Output the (X, Y) coordinate of the center of the cell containing the given text.  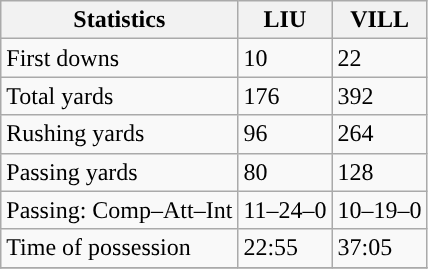
128 (380, 172)
10–19–0 (380, 210)
392 (380, 96)
Statistics (120, 20)
Passing: Comp–Att–Int (120, 210)
VILL (380, 20)
22 (380, 58)
96 (285, 134)
176 (285, 96)
37:05 (380, 248)
Total yards (120, 96)
LIU (285, 20)
First downs (120, 58)
Passing yards (120, 172)
11–24–0 (285, 210)
Time of possession (120, 248)
22:55 (285, 248)
Rushing yards (120, 134)
80 (285, 172)
264 (380, 134)
10 (285, 58)
